Find where the given text appears and provide that cell's center as (x, y) coordinate. 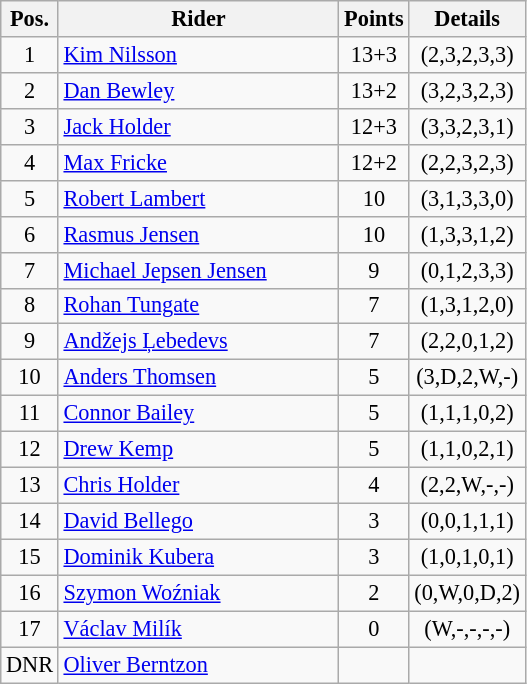
Points (374, 19)
16 (30, 593)
Drew Kemp (198, 450)
(2,2,W,-,-) (467, 485)
Connor Bailey (198, 414)
12+3 (374, 126)
(1,3,1,2,0) (467, 306)
(1,1,1,0,2) (467, 414)
Václav Milík (198, 629)
13+2 (374, 90)
0 (374, 629)
Dan Bewley (198, 90)
(3,2,3,2,3) (467, 90)
11 (30, 414)
Kim Nilsson (198, 55)
6 (30, 234)
14 (30, 521)
Szymon Woźniak (198, 593)
(0,W,0,D,2) (467, 593)
Rohan Tungate (198, 306)
1 (30, 55)
12 (30, 450)
15 (30, 557)
(3,D,2,W,-) (467, 378)
(2,2,0,1,2) (467, 342)
Rasmus Jensen (198, 234)
(0,1,2,3,3) (467, 270)
Chris Holder (198, 485)
(3,3,2,3,1) (467, 126)
Robert Lambert (198, 198)
(3,1,3,3,0) (467, 198)
(2,3,2,3,3) (467, 55)
13 (30, 485)
(W,-,-,-,-) (467, 629)
17 (30, 629)
DNR (30, 665)
8 (30, 306)
David Bellego (198, 521)
Michael Jepsen Jensen (198, 270)
Andžejs Ļebedevs (198, 342)
Anders Thomsen (198, 378)
(0,0,1,1,1) (467, 521)
Jack Holder (198, 126)
(1,1,0,2,1) (467, 450)
12+2 (374, 162)
(1,3,3,1,2) (467, 234)
13+3 (374, 55)
Pos. (30, 19)
Dominik Kubera (198, 557)
Oliver Berntzon (198, 665)
(1,0,1,0,1) (467, 557)
(2,2,3,2,3) (467, 162)
Details (467, 19)
Rider (198, 19)
Max Fricke (198, 162)
